Determine the (x, y) coordinate at the center of the cell enclosing the given text.  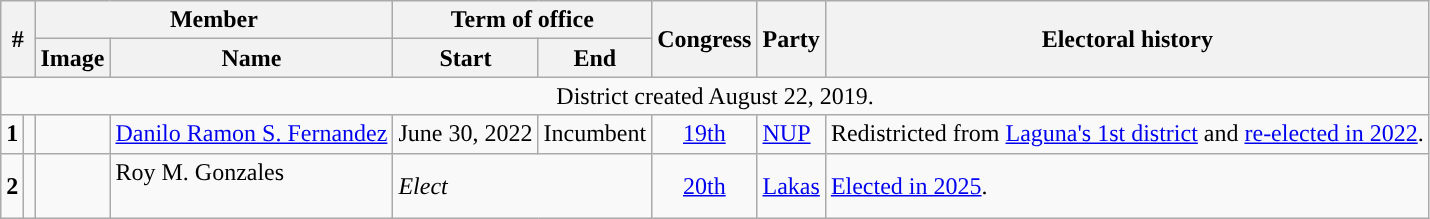
19th (704, 134)
Elected in 2025. (1127, 186)
Lakas (791, 186)
Elect (522, 186)
District created August 22, 2019. (716, 96)
Redistricted from Laguna's 1st district and re-elected in 2022. (1127, 134)
1 (12, 134)
Danilo Ramon S. Fernandez (252, 134)
End (595, 58)
Term of office (522, 20)
Member (214, 20)
Electoral history (1127, 39)
Congress (704, 39)
# (18, 39)
Image (72, 58)
June 30, 2022 (466, 134)
Incumbent (595, 134)
Start (466, 58)
Party (791, 39)
2 (12, 186)
20th (704, 186)
NUP (791, 134)
Roy M. Gonzales (252, 186)
Name (252, 58)
